Search for the cell housing the specified text and yield its [X, Y] center coordinate. 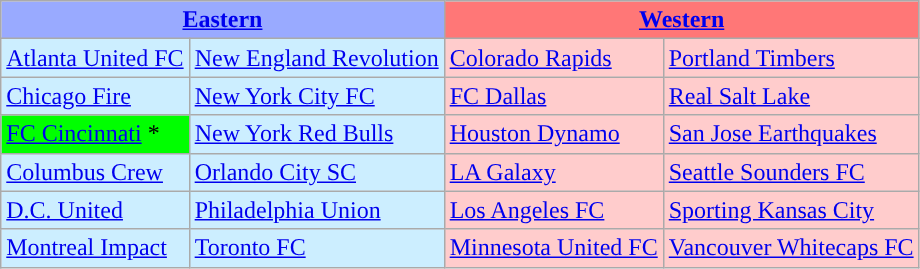
Atlanta United FC [95, 58]
Colorado Rapids [554, 58]
Eastern [222, 20]
D.C. United [95, 210]
Houston Dynamo [554, 134]
New York Red Bulls [316, 134]
New York City FC [316, 96]
Columbus Crew [95, 172]
Toronto FC [316, 248]
FC Dallas [554, 96]
Portland Timbers [791, 58]
Real Salt Lake [791, 96]
San Jose Earthquakes [791, 134]
Philadelphia Union [316, 210]
Seattle Sounders FC [791, 172]
LA Galaxy [554, 172]
Sporting Kansas City [791, 210]
Montreal Impact [95, 248]
Los Angeles FC [554, 210]
Vancouver Whitecaps FC [791, 248]
New England Revolution [316, 58]
Orlando City SC [316, 172]
Western [682, 20]
Chicago Fire [95, 96]
Minnesota United FC [554, 248]
FC Cincinnati * [95, 134]
